Identify which cell holds the provided text, then report its [x, y] central coordinate. 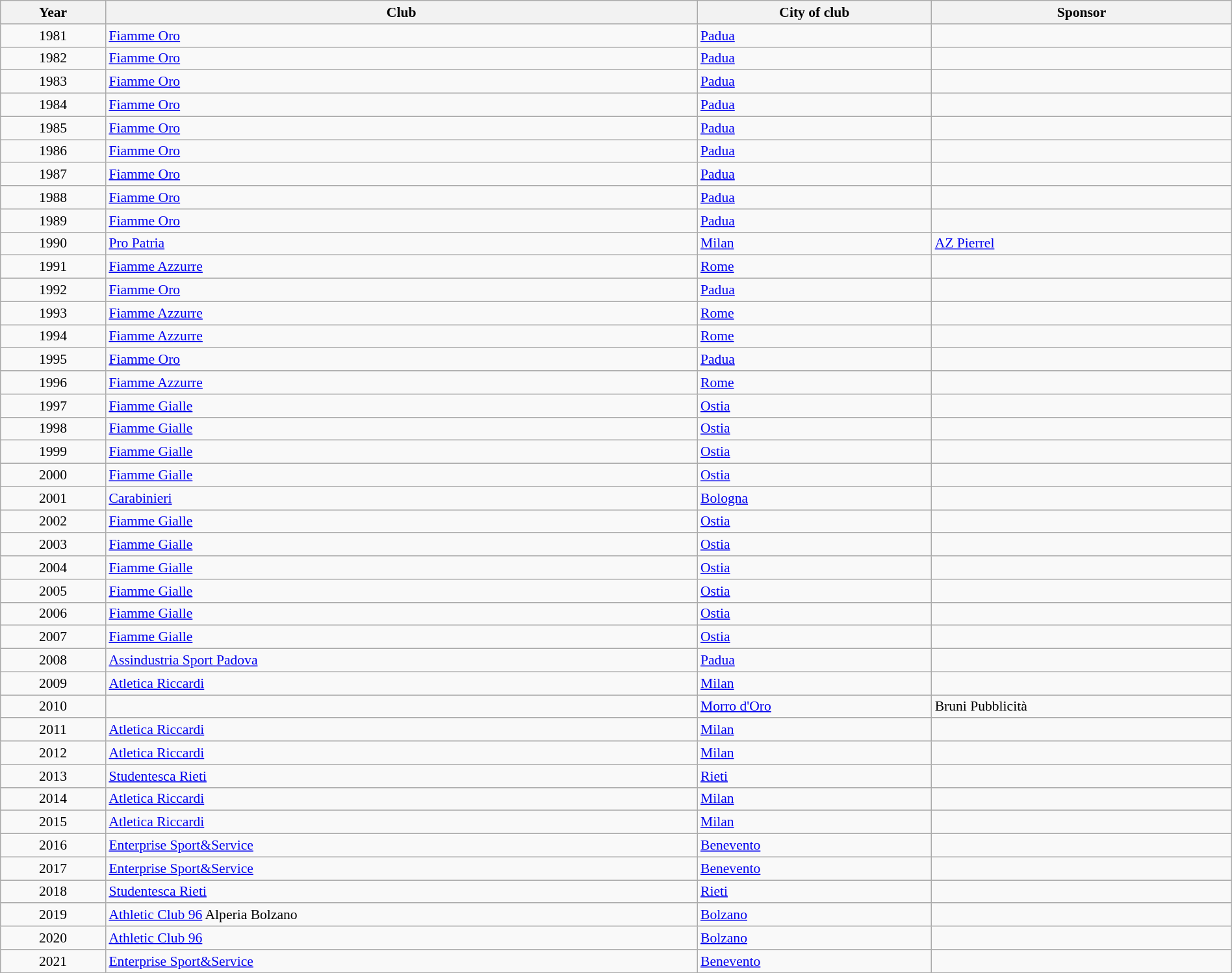
1999 [53, 452]
1985 [53, 128]
2018 [53, 892]
1992 [53, 290]
2016 [53, 846]
Morro d'Oro [815, 707]
AZ Pierrel [1082, 244]
2005 [53, 591]
1997 [53, 406]
2006 [53, 614]
2019 [53, 915]
Sponsor [1082, 12]
2011 [53, 730]
1988 [53, 197]
1981 [53, 36]
1993 [53, 313]
Club [402, 12]
Pro Patria [402, 244]
Carabinieri [402, 498]
2007 [53, 637]
2002 [53, 522]
2000 [53, 475]
2008 [53, 661]
City of club [815, 12]
1995 [53, 360]
Year [53, 12]
2017 [53, 868]
2001 [53, 498]
1982 [53, 58]
2021 [53, 961]
Bologna [815, 498]
2004 [53, 568]
1987 [53, 175]
1984 [53, 105]
Athletic Club 96 Alperia Bolzano [402, 915]
1996 [53, 383]
1994 [53, 336]
Bruni Pubblicità [1082, 707]
1998 [53, 429]
1986 [53, 151]
2009 [53, 683]
Athletic Club 96 [402, 938]
1983 [53, 82]
2013 [53, 776]
2012 [53, 753]
2014 [53, 799]
1989 [53, 221]
2010 [53, 707]
1990 [53, 244]
2015 [53, 822]
1991 [53, 267]
Assindustria Sport Padova [402, 661]
2003 [53, 545]
2020 [53, 938]
